From the cell containing the given text, extract its center point as [x, y] coordinate. 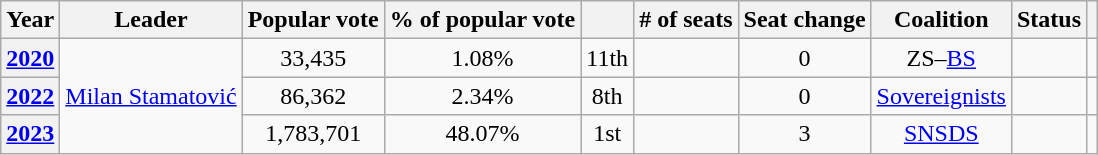
8th [608, 96]
Sovereignists [941, 96]
Status [1048, 20]
# of seats [686, 20]
33,435 [313, 58]
3 [804, 134]
% of popular vote [482, 20]
86,362 [313, 96]
Leader [151, 20]
Milan Stamatović [151, 96]
Year [30, 20]
Coalition [941, 20]
SNSDS [941, 134]
2023 [30, 134]
Popular vote [313, 20]
1,783,701 [313, 134]
2.34% [482, 96]
1st [608, 134]
2022 [30, 96]
Seat change [804, 20]
11th [608, 58]
2020 [30, 58]
1.08% [482, 58]
48.07% [482, 134]
ZS–BS [941, 58]
